Extract the (x, y) coordinate from the center of the cell holding the provided text.  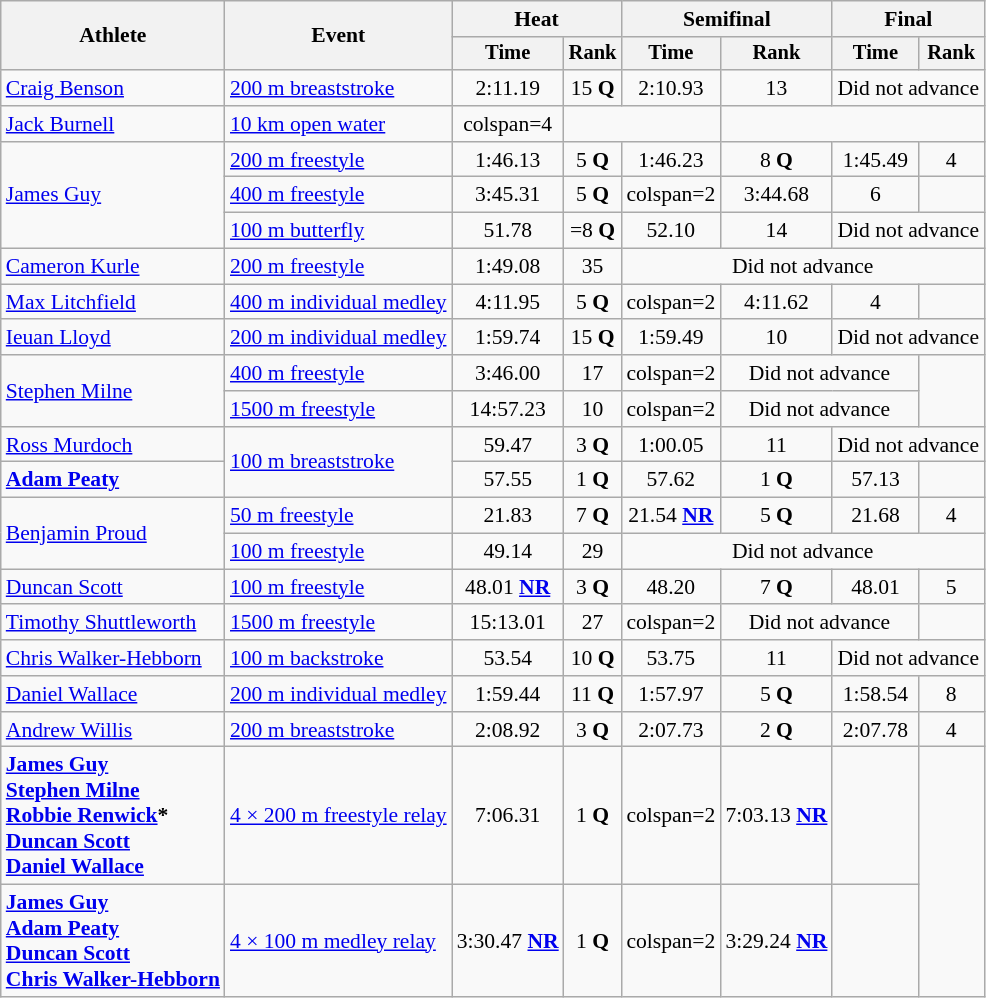
53.75 (670, 658)
17 (593, 373)
50 m freestyle (338, 516)
57.62 (670, 480)
4 × 100 m medley relay (338, 941)
7:06.31 (508, 816)
7:03.13 NR (776, 816)
59.47 (508, 445)
3:44.68 (776, 195)
51.78 (508, 231)
2:11.19 (508, 88)
=8 Q (593, 231)
21.54 NR (670, 516)
2:10.93 (670, 88)
Event (338, 36)
1:00.05 (670, 445)
Semifinal (726, 19)
Daniel Wallace (113, 694)
Chris Walker-Hebborn (113, 658)
Duncan Scott (113, 587)
100 m breaststroke (338, 462)
27 (593, 623)
3:29.24 NR (776, 941)
1:57.97 (670, 694)
1:59.74 (508, 338)
100 m backstroke (338, 658)
13 (776, 88)
49.14 (508, 552)
21.83 (508, 516)
Craig Benson (113, 88)
1:49.08 (508, 267)
1:46.13 (508, 160)
35 (593, 267)
4:11.62 (776, 302)
52.10 (670, 231)
57.55 (508, 480)
400 m individual medley (338, 302)
Heat (537, 19)
2:08.92 (508, 730)
Jack Burnell (113, 124)
4:11.95 (508, 302)
57.13 (875, 480)
James Guy (113, 196)
Athlete (113, 36)
colspan=4 (508, 124)
21.68 (875, 516)
48.01 (875, 587)
Final (908, 19)
Max Litchfield (113, 302)
11 Q (593, 694)
3:30.47 NR (508, 941)
29 (593, 552)
8 (951, 694)
Andrew Willis (113, 730)
48.01 NR (508, 587)
James GuyStephen MilneRobbie Renwick*Duncan ScottDaniel Wallace (113, 816)
2:07.78 (875, 730)
5 (951, 587)
2 Q (776, 730)
3:45.31 (508, 195)
3:46.00 (508, 373)
Stephen Milne (113, 390)
James GuyAdam PeatyDuncan ScottChris Walker-Hebborn (113, 941)
14:57.23 (508, 409)
Timothy Shuttleworth (113, 623)
1:58.54 (875, 694)
6 (875, 195)
Ieuan Lloyd (113, 338)
14 (776, 231)
10 km open water (338, 124)
Cameron Kurle (113, 267)
Adam Peaty (113, 480)
10 Q (593, 658)
1:59.44 (508, 694)
4 × 200 m freestyle relay (338, 816)
100 m butterfly (338, 231)
8 Q (776, 160)
2:07.73 (670, 730)
Ross Murdoch (113, 445)
Benjamin Proud (113, 534)
1:45.49 (875, 160)
1:46.23 (670, 160)
1:59.49 (670, 338)
15:13.01 (508, 623)
53.54 (508, 658)
48.20 (670, 587)
